Identify which cell holds the provided text, then report its (x, y) central coordinate. 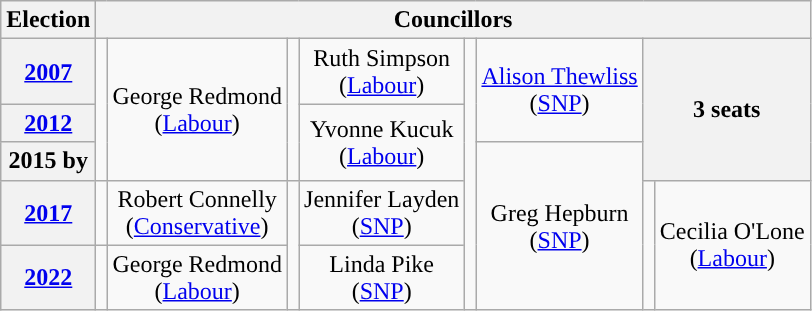
Jennifer Layden(SNP) (382, 212)
2022 (48, 278)
2012 (48, 123)
3 seats (726, 110)
Robert Connelly(Conservative) (198, 212)
2007 (48, 72)
Cecilia O'Lone(Labour) (732, 245)
Yvonne Kucuk(Labour) (382, 142)
Councillors (453, 20)
Ruth Simpson(Labour) (382, 72)
Greg Hepburn(SNP) (560, 226)
Alison Thewliss(SNP) (560, 90)
2015 by (48, 161)
Linda Pike(SNP) (382, 278)
2017 (48, 212)
Election (48, 20)
